Extract the [X, Y] coordinate from the center of the cell holding the provided text.  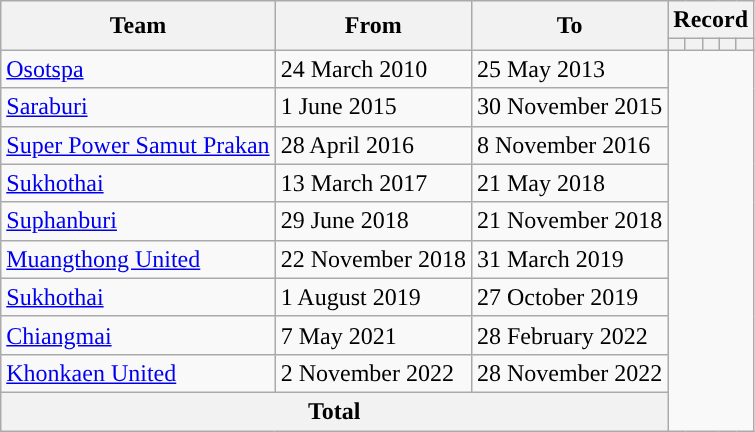
29 June 2018 [373, 221]
Suphanburi [138, 221]
Super Power Samut Prakan [138, 145]
Saraburi [138, 107]
From [373, 26]
28 April 2016 [373, 145]
30 November 2015 [569, 107]
Record [711, 20]
28 February 2022 [569, 335]
Chiangmai [138, 335]
8 November 2016 [569, 145]
2 November 2022 [373, 373]
31 March 2019 [569, 259]
7 May 2021 [373, 335]
28 November 2022 [569, 373]
To [569, 26]
21 May 2018 [569, 183]
Total [334, 411]
Khonkaen United [138, 373]
27 October 2019 [569, 297]
Team [138, 26]
13 March 2017 [373, 183]
Muangthong United [138, 259]
22 November 2018 [373, 259]
Osotspa [138, 69]
21 November 2018 [569, 221]
1 August 2019 [373, 297]
24 March 2010 [373, 69]
25 May 2013 [569, 69]
1 June 2015 [373, 107]
